Return the (x, y) coordinate for the center point of the cell that contains the specified text.  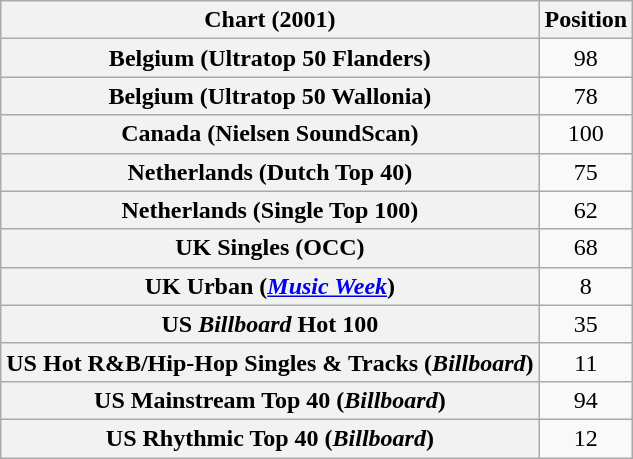
Belgium (Ultratop 50 Wallonia) (270, 96)
US Rhythmic Top 40 (Billboard) (270, 438)
94 (586, 400)
12 (586, 438)
68 (586, 248)
Netherlands (Dutch Top 40) (270, 172)
35 (586, 324)
62 (586, 210)
11 (586, 362)
Netherlands (Single Top 100) (270, 210)
Belgium (Ultratop 50 Flanders) (270, 58)
100 (586, 134)
Chart (2001) (270, 20)
75 (586, 172)
US Billboard Hot 100 (270, 324)
UK Urban (Music Week) (270, 286)
Canada (Nielsen SoundScan) (270, 134)
US Hot R&B/Hip-Hop Singles & Tracks (Billboard) (270, 362)
UK Singles (OCC) (270, 248)
US Mainstream Top 40 (Billboard) (270, 400)
98 (586, 58)
Position (586, 20)
78 (586, 96)
8 (586, 286)
